Provide the [x, y] coordinate of the cell's center where the given text is located.  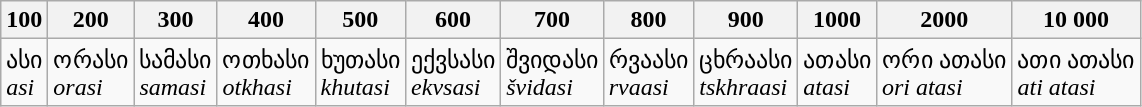
300 [176, 20]
900 [746, 20]
ცხრაასიtskhraasi [746, 72]
ათასიatasi [838, 72]
ორი ათასიori atasi [944, 72]
ათი ათასიati atasi [1076, 72]
ექვსასიekvsasi [454, 72]
800 [648, 20]
ოთხასიotkhasi [266, 72]
2000 [944, 20]
რვაასიrvaasi [648, 72]
500 [360, 20]
100 [24, 20]
ორასიorasi [91, 72]
ხუთასიkhutasi [360, 72]
1000 [838, 20]
400 [266, 20]
600 [454, 20]
10 000 [1076, 20]
სამასიsamasi [176, 72]
ასიasi [24, 72]
200 [91, 20]
700 [552, 20]
შვიდასიšvidasi [552, 72]
